Locate the cell with the specified text and output its [X, Y] center coordinate. 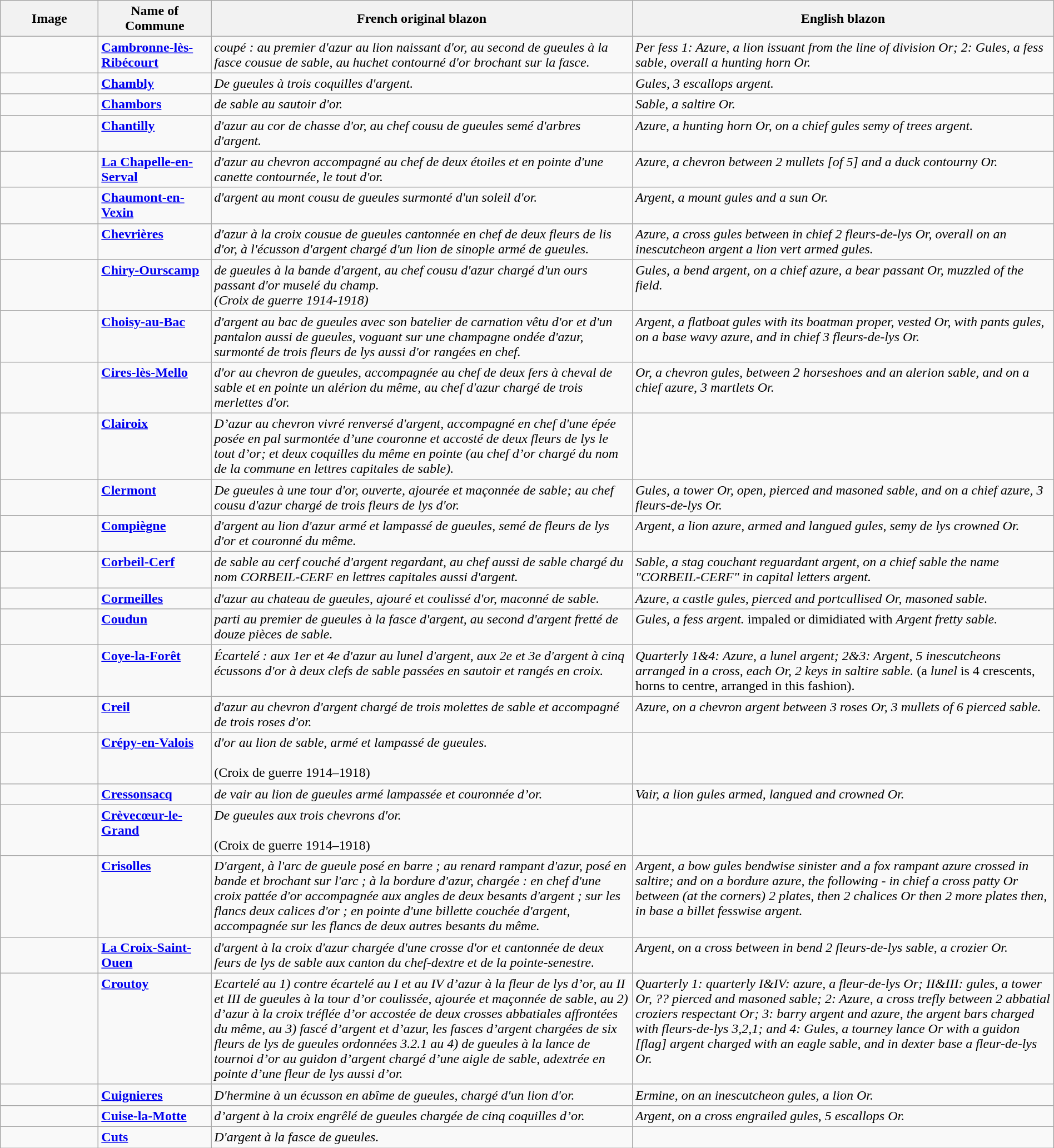
Per fess 1: Azure, a lion issuant from the line of division Or; 2: Gules, a fess sable, overall a hunting horn Or. [843, 54]
d'azur au chevron d'argent chargé de trois molettes de sable et accompagné de trois roses d'or. [422, 715]
Corbeil-Cerf [155, 570]
Chaumont-en-Vexin [155, 206]
Clermont [155, 497]
de sable au sautoir d'or. [422, 104]
Creil [155, 715]
Cires-lès-Mello [155, 387]
De gueules à trois coquilles d'argent. [422, 83]
coupé : au premier d'azur au lion naissant d'or, au second de gueules à la fasce cousue de sable, au huchet contourné d'or brochant sur la fasce. [422, 54]
Cuise-la-Motte [155, 1116]
Azure, a chevron between 2 mullets [of 5] and a duck contourny Or. [843, 169]
Azure, a castle gules, pierced and portcullised Or, masoned sable. [843, 598]
Chevrières [155, 241]
English blazon [843, 19]
Argent, on a cross engrailed gules, 5 escallops Or. [843, 1116]
d'argent à la croix d'azur chargée d'une crosse d'or et cantonnée de deux feurs de lys de sable aux canton du chef-dextre et de la pointe-senestre. [422, 955]
Cressonsacq [155, 794]
d'azur à la croix cousue de gueules cantonnée en chef de deux fleurs de lis d'or, à l'écusson d'argent chargé d'un lion de sinople armé de gueules. [422, 241]
Gules, a bend argent, on a chief azure, a bear passant Or, muzzled of the field. [843, 285]
Argent, a flatboat gules with its boatman proper, vested Or, with pants gules, on a base wavy azure, and in chief 3 fleurs-de-lys Or. [843, 336]
De gueules à une tour d'or, ouverte, ajourée et maçonnée de sable; au chef cousu d'azur chargé de trois fleurs de lys d'or. [422, 497]
Name of Commune [155, 19]
d'argent au lion d'azur armé et lampassé de gueules, semé de fleurs de lys d'or et couronné du même. [422, 533]
Croutoy [155, 1029]
Crépy-en-Valois [155, 758]
Gules, a tower Or, open, pierced and masoned sable, and on a chief azure, 3 fleurs-de-lys Or. [843, 497]
Chambly [155, 83]
Crisolles [155, 896]
parti au premier de gueules à la fasce d'argent, au second d'argent fretté de douze pièces de sable. [422, 627]
Cuignieres [155, 1095]
Gules, a fess argent. impaled or dimidiated with Argent fretty sable. [843, 627]
Argent, a mount gules and a sun Or. [843, 206]
Sable, a stag couchant reguardant argent, on a chief sable the name "CORBEIL-CERF" in capital letters argent. [843, 570]
Vair, a lion gules armed, langued and crowned Or. [843, 794]
De gueules aux trois chevrons d'or.(Croix de guerre 1914–1918) [422, 830]
Cambronne-lès-Ribécourt [155, 54]
Coudun [155, 627]
Argent, a lion azure, armed and langued gules, semy de lys crowned Or. [843, 533]
French original blazon [422, 19]
Image [49, 19]
d’argent à la croix engrêlé de gueules chargée de cinq coquilles d’or. [422, 1116]
Coye-la-Forêt [155, 671]
La Croix-Saint-Ouen [155, 955]
Argent, on a cross between in bend 2 fleurs-de-lys sable, a crozier Or. [843, 955]
Gules, 3 escallops argent. [843, 83]
Sable, a saltire Or. [843, 104]
Compiègne [155, 533]
d'azur au chateau de gueules, ajouré et coulissé d'or, maconné de sable. [422, 598]
D'hermine à un écusson en abîme de gueules, chargé d'un lion d'or. [422, 1095]
D'argent à la fasce de gueules. [422, 1137]
Clairoix [155, 446]
Choisy-au-Bac [155, 336]
Cormeilles [155, 598]
de sable au cerf couché d'argent regardant, au chef aussi de sable chargé du nom CORBEIL-CERF en lettres capitales aussi d'argent. [422, 570]
Chiry-Ourscamp [155, 285]
Azure, a cross gules between in chief 2 fleurs-de-lys Or, overall on an inescutcheon argent a lion vert armed gules. [843, 241]
Chantilly [155, 133]
Azure, a hunting horn Or, on a chief gules semy of trees argent. [843, 133]
Cuts [155, 1137]
d'azur au chevron accompagné au chef de deux étoiles et en pointe d'une canette contournée, le tout d'or. [422, 169]
d'azur au cor de chasse d'or, au chef cousu de gueules semé d'arbres d'argent. [422, 133]
La Chapelle-en-Serval [155, 169]
Chambors [155, 104]
Azure, on a chevron argent between 3 roses Or, 3 mullets of 6 pierced sable. [843, 715]
d'or au lion de sable, armé et lampassé de gueules. (Croix de guerre 1914–1918) [422, 758]
d'argent au mont cousu de gueules surmonté d'un soleil d'or. [422, 206]
de vair au lion de gueules armé lampassée et couronnée d’or. [422, 794]
Ermine, on an inescutcheon gules, a lion Or. [843, 1095]
Crèvecœur-le-Grand [155, 830]
de gueules à la bande d'argent, au chef cousu d'azur chargé d'un ours passant d'or muselé du champ.(Croix de guerre 1914-1918) [422, 285]
Or, a chevron gules, between 2 horseshoes and an alerion sable, and on a chief azure, 3 martlets Or. [843, 387]
